Determine the (X, Y) coordinate at the center of the cell enclosing the given text.  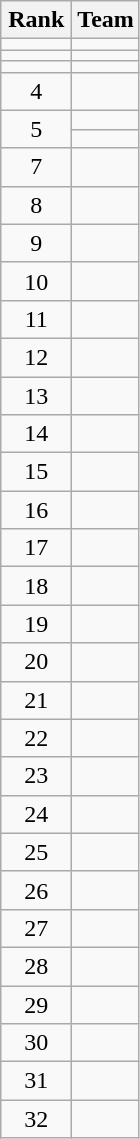
31 (36, 1081)
19 (36, 624)
22 (36, 738)
11 (36, 319)
28 (36, 966)
26 (36, 890)
14 (36, 434)
7 (36, 167)
10 (36, 281)
20 (36, 662)
27 (36, 928)
23 (36, 776)
29 (36, 1005)
17 (36, 548)
24 (36, 814)
30 (36, 1043)
8 (36, 205)
Rank (36, 20)
15 (36, 472)
5 (36, 129)
9 (36, 243)
13 (36, 395)
4 (36, 91)
Team (106, 20)
32 (36, 1119)
12 (36, 357)
16 (36, 510)
18 (36, 586)
21 (36, 700)
25 (36, 852)
